Extract the (X, Y) coordinate from the center of the cell holding the provided text.  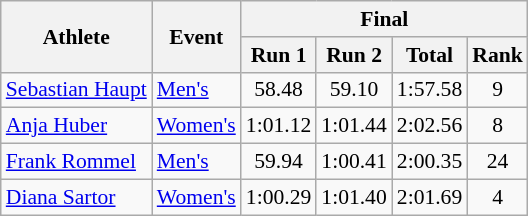
1:01.12 (278, 126)
Total (430, 55)
2:01.69 (430, 197)
Run 1 (278, 55)
2:02.56 (430, 126)
Sebastian Haupt (76, 90)
Event (196, 36)
8 (498, 126)
Frank Rommel (76, 162)
Rank (498, 55)
1:01.44 (354, 126)
1:00.41 (354, 162)
2:00.35 (430, 162)
58.48 (278, 90)
Run 2 (354, 55)
Athlete (76, 36)
Diana Sartor (76, 197)
1:00.29 (278, 197)
59.94 (278, 162)
4 (498, 197)
9 (498, 90)
24 (498, 162)
1:57.58 (430, 90)
Final (384, 19)
59.10 (354, 90)
1:01.40 (354, 197)
Anja Huber (76, 126)
